Return the [X, Y] coordinate for the center point of the cell that contains the specified text.  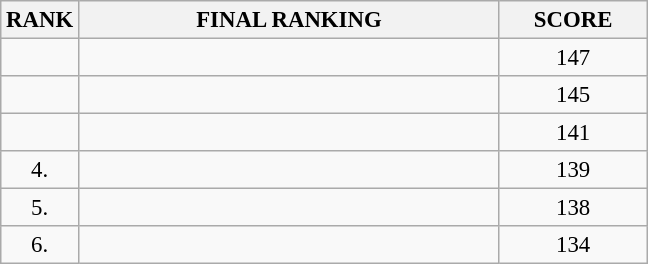
5. [40, 208]
SCORE [572, 20]
134 [572, 245]
6. [40, 245]
139 [572, 170]
141 [572, 133]
145 [572, 95]
4. [40, 170]
138 [572, 208]
RANK [40, 20]
FINAL RANKING [288, 20]
147 [572, 58]
